Output the [x, y] coordinate of the center of the cell containing the given text.  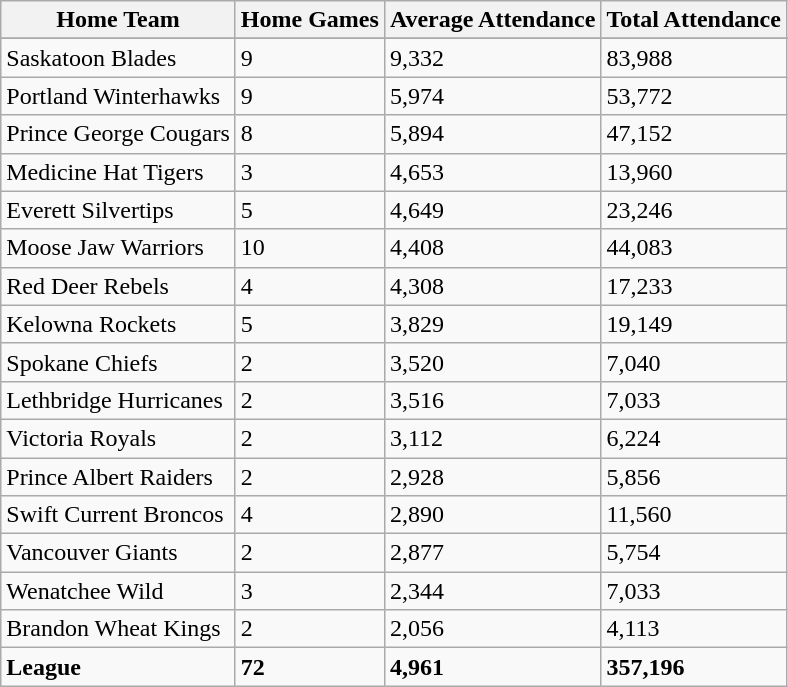
Total Attendance [694, 20]
Brandon Wheat Kings [118, 629]
9,332 [492, 58]
7,040 [694, 362]
5,856 [694, 477]
5,894 [492, 134]
Everett Silvertips [118, 210]
Victoria Royals [118, 438]
Portland Winterhawks [118, 96]
4,649 [492, 210]
5,754 [694, 553]
10 [310, 248]
72 [310, 667]
Average Attendance [492, 20]
44,083 [694, 248]
Saskatoon Blades [118, 58]
47,152 [694, 134]
53,772 [694, 96]
3,520 [492, 362]
2,928 [492, 477]
2,890 [492, 515]
357,196 [694, 667]
83,988 [694, 58]
17,233 [694, 286]
4,308 [492, 286]
13,960 [694, 172]
3,829 [492, 324]
4,113 [694, 629]
Swift Current Broncos [118, 515]
3,516 [492, 400]
2,877 [492, 553]
Prince Albert Raiders [118, 477]
4,653 [492, 172]
Home Games [310, 20]
4,408 [492, 248]
11,560 [694, 515]
Lethbridge Hurricanes [118, 400]
2,056 [492, 629]
Home Team [118, 20]
Prince George Cougars [118, 134]
2,344 [492, 591]
19,149 [694, 324]
League [118, 667]
Wenatchee Wild [118, 591]
5,974 [492, 96]
Spokane Chiefs [118, 362]
8 [310, 134]
Kelowna Rockets [118, 324]
Vancouver Giants [118, 553]
3,112 [492, 438]
4,961 [492, 667]
6,224 [694, 438]
Medicine Hat Tigers [118, 172]
23,246 [694, 210]
Red Deer Rebels [118, 286]
Moose Jaw Warriors [118, 248]
